Capture the cell that displays the provided text and extract its [x, y] central coordinate. 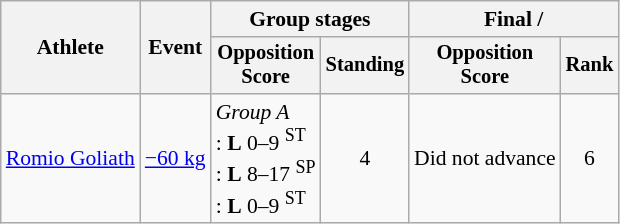
Did not advance [485, 158]
Event [176, 48]
Group A: L 0–9 ST: L 8–17 SP: L 0–9 ST [266, 158]
Rank [590, 66]
Group stages [310, 19]
Final / [514, 19]
Standing [365, 66]
6 [590, 158]
Romio Goliath [70, 158]
−60 kg [176, 158]
Athlete [70, 48]
4 [365, 158]
